Pinpoint the cell where the given text exists, returning its [x, y] midpoint coordinate. 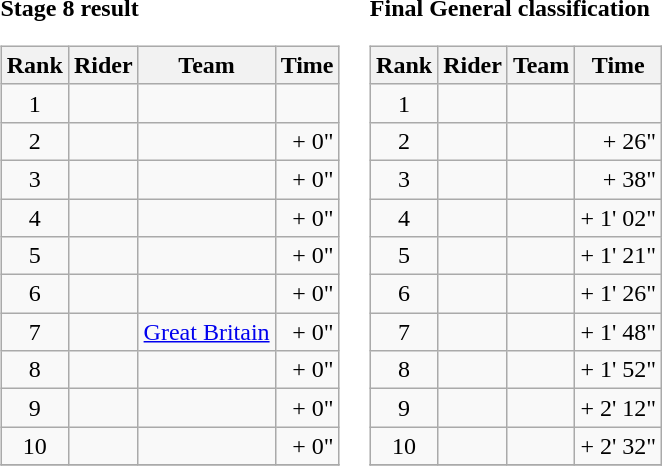
+ 2' 12" [618, 408]
+ 1' 48" [618, 332]
Great Britain [206, 332]
+ 2' 32" [618, 446]
+ 1' 52" [618, 370]
+ 38" [618, 179]
+ 1' 21" [618, 256]
+ 1' 02" [618, 217]
+ 26" [618, 141]
+ 1' 26" [618, 294]
